For the text-containing cell, return its midpoint in (x, y) coordinate format. 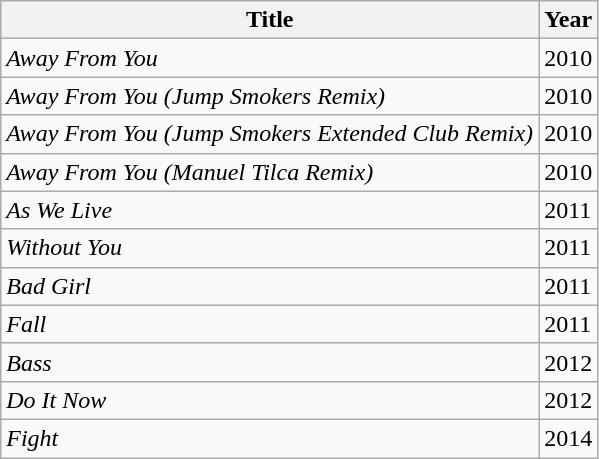
2014 (568, 438)
Away From You (Manuel Tilca Remix) (270, 172)
Do It Now (270, 400)
Fight (270, 438)
Away From You (Jump Smokers Extended Club Remix) (270, 134)
Away From You (Jump Smokers Remix) (270, 96)
Without You (270, 248)
Bad Girl (270, 286)
Year (568, 20)
As We Live (270, 210)
Fall (270, 324)
Bass (270, 362)
Title (270, 20)
Away From You (270, 58)
